For the text-containing cell, return its midpoint in (X, Y) coordinate format. 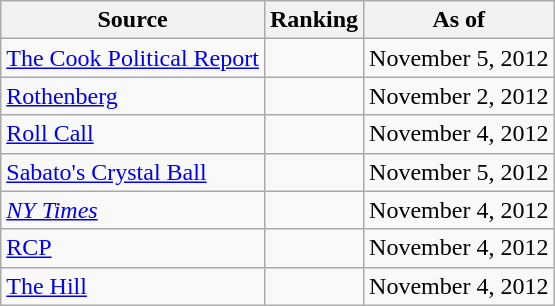
Ranking (314, 20)
The Cook Political Report (133, 58)
RCP (133, 248)
As of (459, 20)
Sabato's Crystal Ball (133, 172)
The Hill (133, 286)
NY Times (133, 210)
Rothenberg (133, 96)
Source (133, 20)
November 2, 2012 (459, 96)
Roll Call (133, 134)
